Return the (X, Y) coordinate for the center point of the cell that contains the specified text.  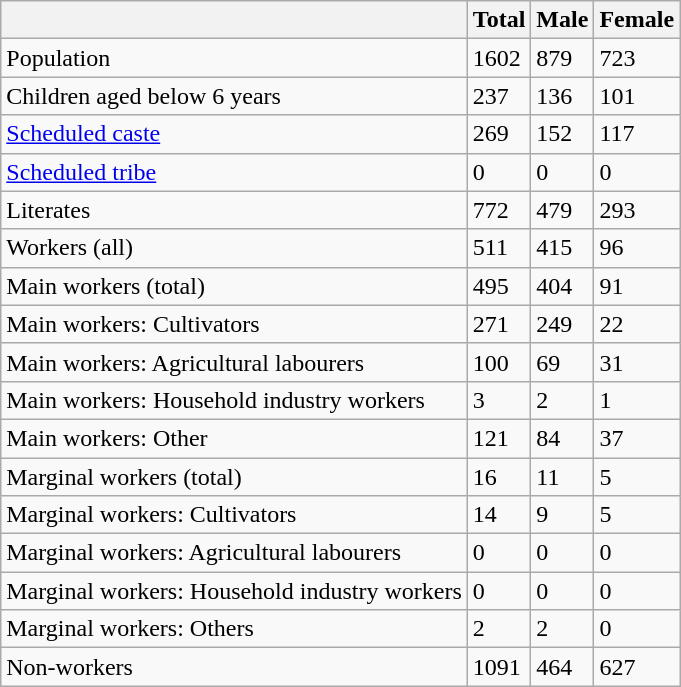
Main workers (total) (234, 286)
91 (637, 286)
84 (562, 438)
237 (499, 96)
Non-workers (234, 667)
Literates (234, 210)
Marginal workers: Household industry workers (234, 591)
Marginal workers: Cultivators (234, 515)
1 (637, 400)
271 (499, 324)
627 (637, 667)
11 (562, 477)
22 (637, 324)
14 (499, 515)
3 (499, 400)
511 (499, 248)
100 (499, 362)
16 (499, 477)
249 (562, 324)
Main workers: Cultivators (234, 324)
101 (637, 96)
1091 (499, 667)
Workers (all) (234, 248)
Main workers: Other (234, 438)
37 (637, 438)
9 (562, 515)
117 (637, 134)
Female (637, 20)
415 (562, 248)
Marginal workers: Agricultural labourers (234, 553)
1602 (499, 58)
Marginal workers: Others (234, 629)
479 (562, 210)
723 (637, 58)
Scheduled caste (234, 134)
136 (562, 96)
Male (562, 20)
69 (562, 362)
96 (637, 248)
Children aged below 6 years (234, 96)
772 (499, 210)
Marginal workers (total) (234, 477)
464 (562, 667)
Scheduled tribe (234, 172)
152 (562, 134)
Main workers: Household industry workers (234, 400)
Population (234, 58)
Total (499, 20)
879 (562, 58)
269 (499, 134)
495 (499, 286)
Main workers: Agricultural labourers (234, 362)
31 (637, 362)
293 (637, 210)
121 (499, 438)
404 (562, 286)
